For the text-containing cell, return its midpoint in [x, y] coordinate format. 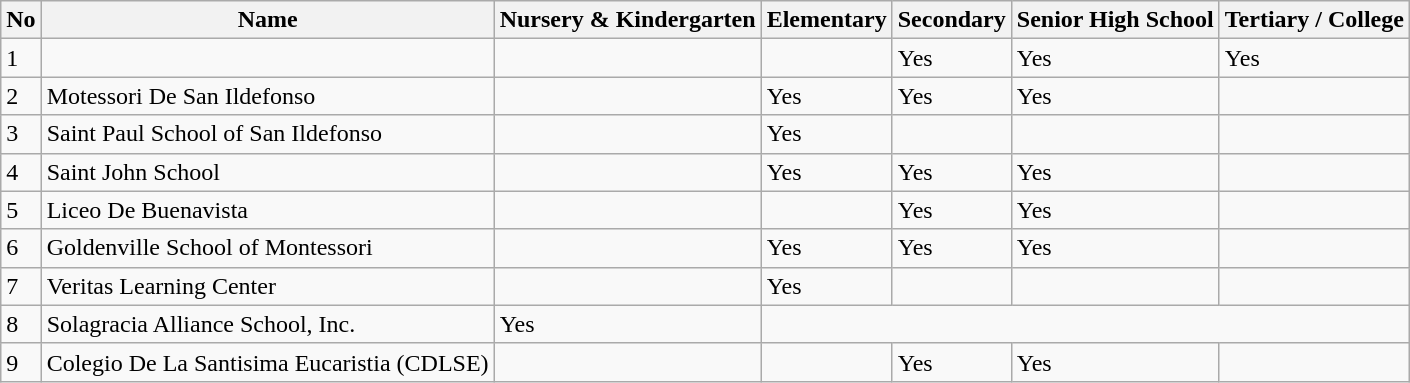
9 [21, 362]
Saint Paul School of San Ildefonso [268, 134]
Secondary [952, 20]
Senior High School [1115, 20]
Motessori De San Ildefonso [268, 96]
No [21, 20]
6 [21, 248]
Liceo De Buenavista [268, 210]
5 [21, 210]
7 [21, 286]
Saint John School [268, 172]
Elementary [826, 20]
Goldenville School of Montessori [268, 248]
3 [21, 134]
1 [21, 58]
Tertiary / College [1314, 20]
Veritas Learning Center [268, 286]
8 [21, 324]
4 [21, 172]
Name [268, 20]
Colegio De La Santisima Eucaristia (CDLSE) [268, 362]
2 [21, 96]
Nursery & Kindergarten [628, 20]
Solagracia Alliance School, Inc. [268, 324]
